Detect which cell encompasses the target text, then output its [X, Y] center coordinate. 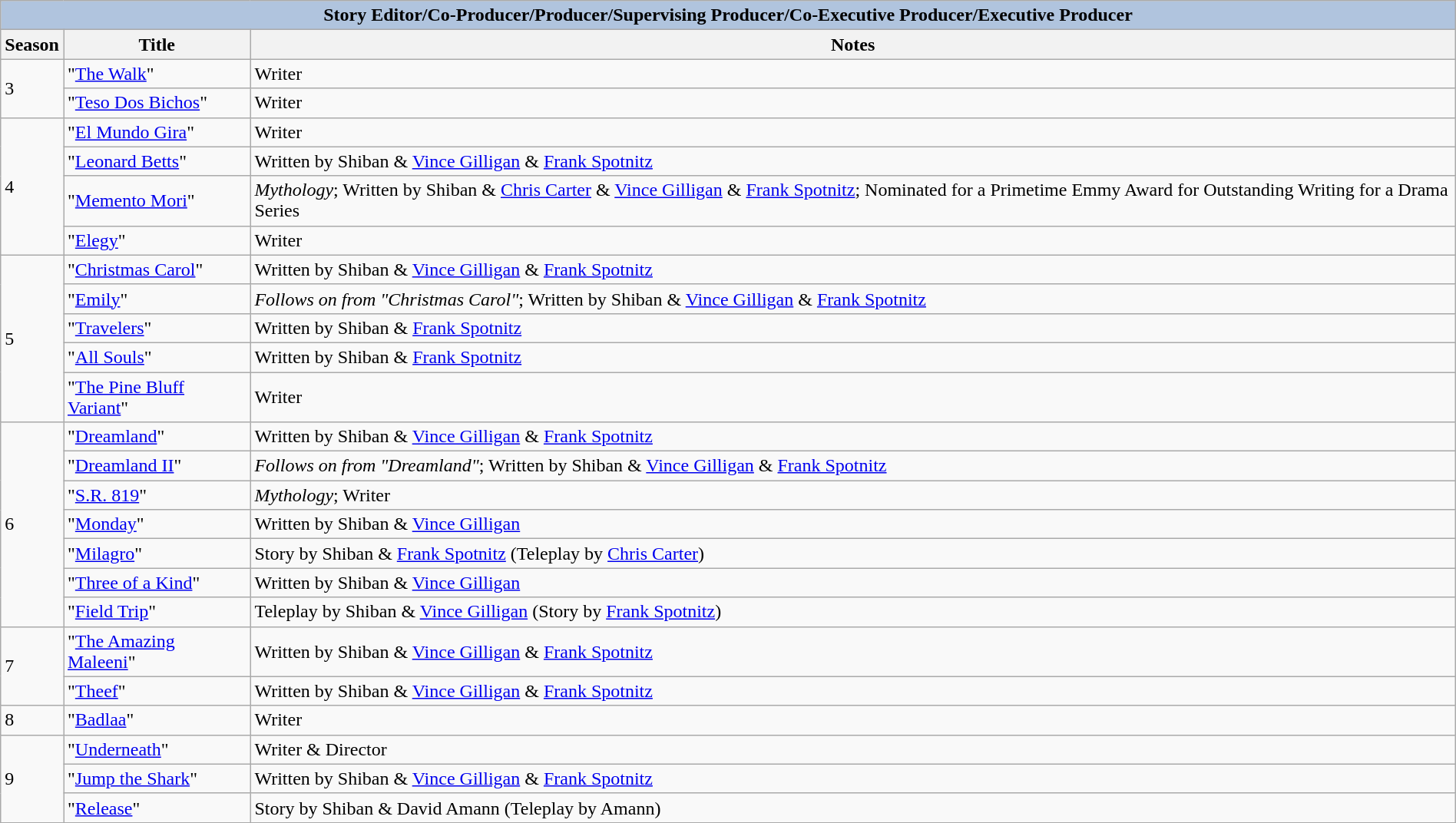
3 [32, 88]
"S.R. 819" [157, 495]
"All Souls" [157, 357]
6 [32, 524]
Story Editor/Co-Producer/Producer/Supervising Producer/Co-Executive Producer/Executive Producer [728, 15]
"Teso Dos Bichos" [157, 103]
"Milagro" [157, 554]
Mythology; Writer [852, 495]
5 [32, 338]
"The Pine Bluff Variant" [157, 396]
8 [32, 720]
"Emily" [157, 299]
7 [32, 666]
"Release" [157, 808]
Writer & Director [852, 749]
"Badlaa" [157, 720]
"Jump the Shark" [157, 778]
"The Walk" [157, 74]
4 [32, 186]
"Elegy" [157, 240]
Follows on from "Dreamland"; Written by Shiban & Vince Gilligan & Frank Spotnitz [852, 466]
Teleplay by Shiban & Vince Gilligan (Story by Frank Spotnitz) [852, 612]
"Monday" [157, 524]
Season [32, 45]
Follows on from "Christmas Carol"; Written by Shiban & Vince Gilligan & Frank Spotnitz [852, 299]
"Christmas Carol" [157, 269]
Story by Shiban & David Amann (Teleplay by Amann) [852, 808]
"Dreamland II" [157, 466]
"Theef" [157, 691]
"Travelers" [157, 328]
"Underneath" [157, 749]
Title [157, 45]
"Field Trip" [157, 612]
"Leonard Betts" [157, 161]
"The Amazing Maleeni" [157, 651]
"Dreamland" [157, 437]
"El Mundo Gira" [157, 132]
Notes [852, 45]
"Memento Mori" [157, 201]
"Three of a Kind" [157, 583]
9 [32, 778]
Story by Shiban & Frank Spotnitz (Teleplay by Chris Carter) [852, 554]
